Detect which cell encompasses the target text, then output its [x, y] center coordinate. 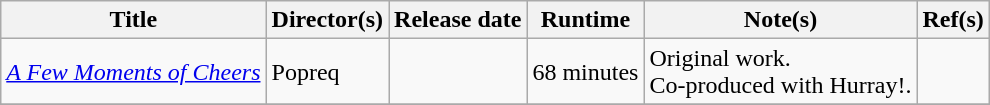
A Few Moments of Cheers [134, 72]
Note(s) [780, 20]
Original work.Co-produced with Hurray!. [780, 72]
Ref(s) [953, 20]
Title [134, 20]
68 minutes [586, 72]
Runtime [586, 20]
Popreq [328, 72]
Director(s) [328, 20]
Release date [458, 20]
